Pinpoint the cell where the given text exists, returning its (X, Y) midpoint coordinate. 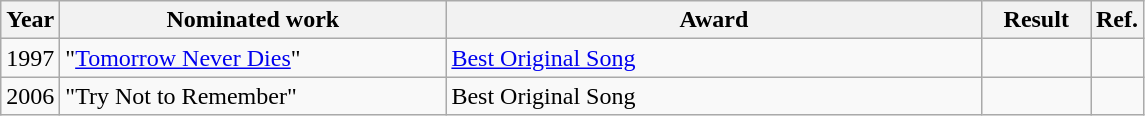
Nominated work (253, 20)
Ref. (1116, 20)
1997 (30, 58)
"Tomorrow Never Dies" (253, 58)
2006 (30, 96)
Award (714, 20)
"Try Not to Remember" (253, 96)
Year (30, 20)
Result (1036, 20)
